Return the [x, y] coordinate for the center point of the cell that contains the specified text.  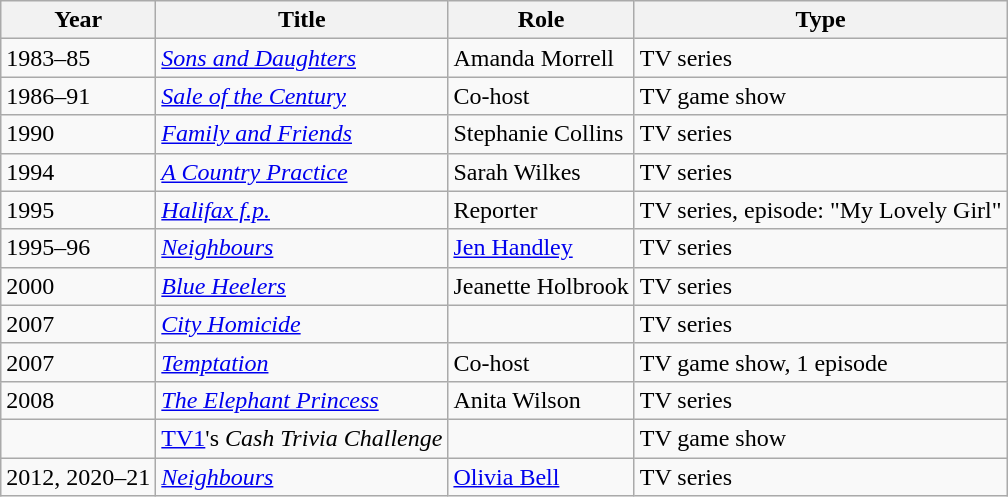
2012, 2020–21 [78, 477]
Sons and Daughters [302, 58]
Blue Heelers [302, 286]
Temptation [302, 362]
Sale of the Century [302, 96]
Jen Handley [541, 248]
A Country Practice [302, 172]
2000 [78, 286]
Sarah Wilkes [541, 172]
Anita Wilson [541, 400]
Amanda Morrell [541, 58]
2008 [78, 400]
Title [302, 20]
TV game show, 1 episode [820, 362]
1983–85 [78, 58]
Reporter [541, 210]
TV1's Cash Trivia Challenge [302, 438]
Type [820, 20]
TV series, episode: "My Lovely Girl" [820, 210]
Role [541, 20]
Olivia Bell [541, 477]
1995 [78, 210]
1994 [78, 172]
Family and Friends [302, 134]
Year [78, 20]
Stephanie Collins [541, 134]
City Homicide [302, 324]
Halifax f.p. [302, 210]
The Elephant Princess [302, 400]
Jeanette Holbrook [541, 286]
1986–91 [78, 96]
1990 [78, 134]
1995–96 [78, 248]
